Identify which cell holds the provided text, then report its [X, Y] central coordinate. 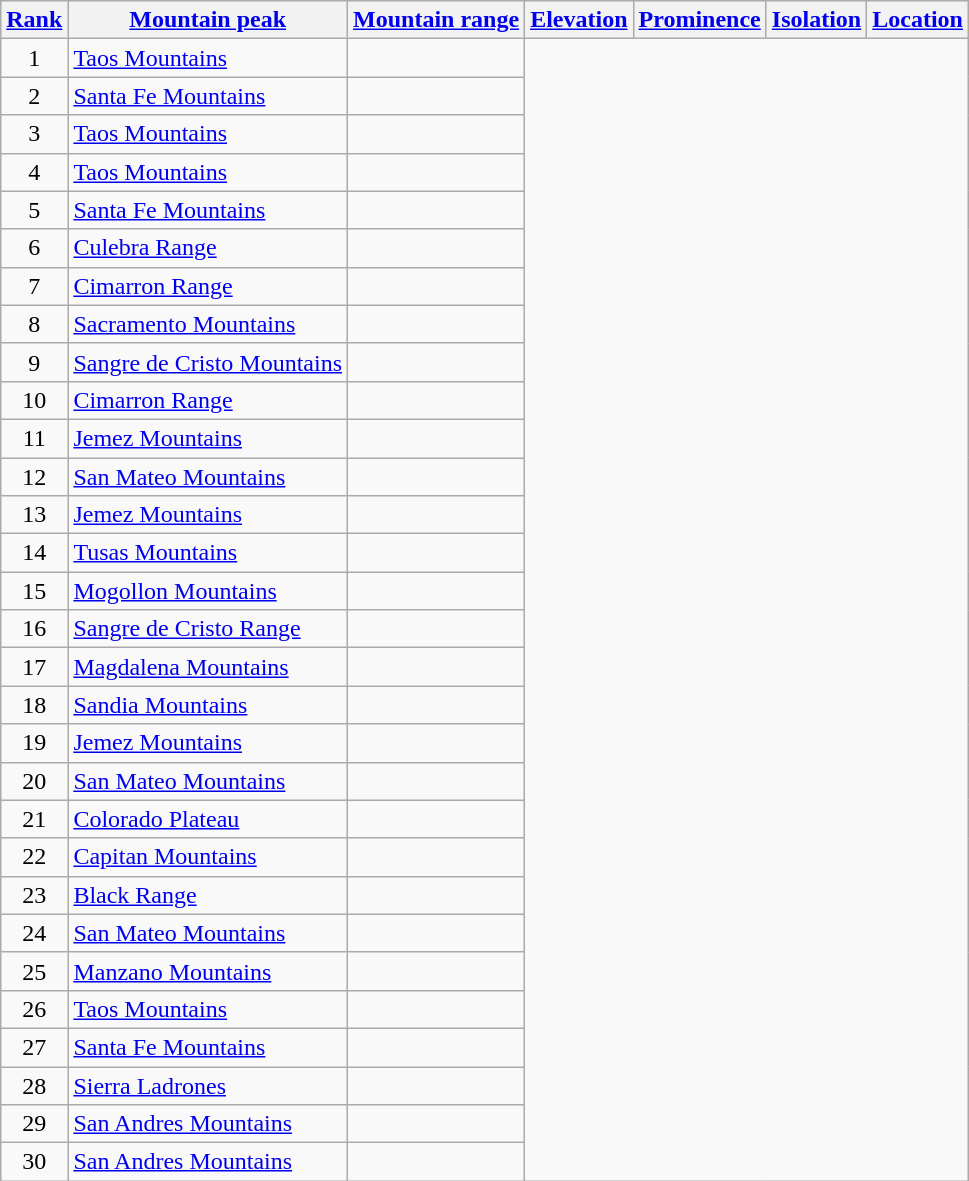
28 [34, 1085]
Tusas Mountains [208, 553]
21 [34, 819]
Manzano Mountains [208, 971]
15 [34, 591]
8 [34, 324]
12 [34, 477]
Capitan Mountains [208, 857]
16 [34, 629]
Mountain peak [208, 20]
25 [34, 971]
7 [34, 286]
Mogollon Mountains [208, 591]
24 [34, 933]
1 [34, 58]
Sacramento Mountains [208, 324]
18 [34, 705]
Magdalena Mountains [208, 667]
23 [34, 895]
4 [34, 172]
Isolation [816, 20]
22 [34, 857]
13 [34, 515]
17 [34, 667]
11 [34, 438]
30 [34, 1162]
14 [34, 553]
Sangre de Cristo Range [208, 629]
27 [34, 1047]
Sandia Mountains [208, 705]
6 [34, 248]
Colorado Plateau [208, 819]
10 [34, 400]
26 [34, 1009]
3 [34, 134]
Rank [34, 20]
Sierra Ladrones [208, 1085]
Location [918, 20]
Mountain range [436, 20]
Culebra Range [208, 248]
Prominence [700, 20]
2 [34, 96]
20 [34, 781]
Elevation [579, 20]
5 [34, 210]
Black Range [208, 895]
29 [34, 1124]
19 [34, 743]
Sangre de Cristo Mountains [208, 362]
9 [34, 362]
